Find where the given text appears and provide that cell's center as (X, Y) coordinate. 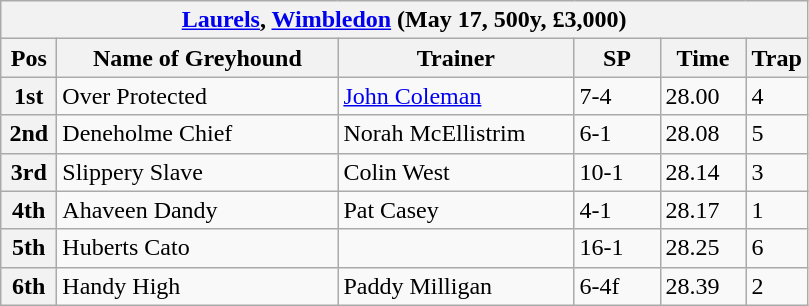
Trap (776, 58)
Handy High (198, 286)
Pat Casey (456, 210)
6 (776, 248)
6-4f (617, 286)
Over Protected (198, 96)
Name of Greyhound (198, 58)
4 (776, 96)
28.00 (703, 96)
5th (29, 248)
1 (776, 210)
Colin West (456, 172)
2 (776, 286)
28.14 (703, 172)
Slippery Slave (198, 172)
Trainer (456, 58)
5 (776, 134)
Ahaveen Dandy (198, 210)
7-4 (617, 96)
Time (703, 58)
John Coleman (456, 96)
28.17 (703, 210)
SP (617, 58)
Pos (29, 58)
28.39 (703, 286)
6th (29, 286)
3 (776, 172)
16-1 (617, 248)
6-1 (617, 134)
1st (29, 96)
10-1 (617, 172)
28.25 (703, 248)
4th (29, 210)
28.08 (703, 134)
Deneholme Chief (198, 134)
2nd (29, 134)
3rd (29, 172)
4-1 (617, 210)
Laurels, Wimbledon (May 17, 500y, £3,000) (404, 20)
Paddy Milligan (456, 286)
Huberts Cato (198, 248)
Norah McEllistrim (456, 134)
